For the text-containing cell, return its midpoint in [X, Y] coordinate format. 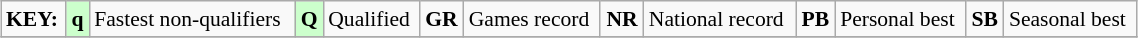
q [78, 19]
National record [720, 19]
NR [622, 19]
Qualified [371, 19]
Games record [532, 19]
SB [985, 19]
Personal best [900, 19]
PB [816, 19]
Q [309, 19]
Fastest non-qualifiers [192, 19]
GR [442, 19]
KEY: [34, 19]
Seasonal best [1070, 19]
